Return (X, Y) of the center of cell containing provided text 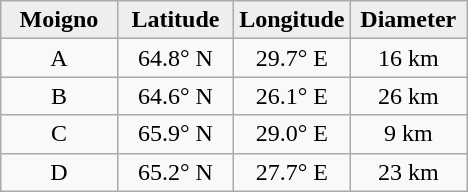
29.7° E (292, 58)
Latitude (175, 20)
16 km (408, 58)
Moigno (59, 20)
27.7° E (292, 172)
Diameter (408, 20)
Longitude (292, 20)
26.1° E (292, 96)
26 km (408, 96)
64.8° N (175, 58)
29.0° E (292, 134)
23 km (408, 172)
64.6° N (175, 96)
C (59, 134)
65.2° N (175, 172)
D (59, 172)
65.9° N (175, 134)
9 km (408, 134)
B (59, 96)
A (59, 58)
